Pinpoint the cell where the given text exists, returning its [x, y] midpoint coordinate. 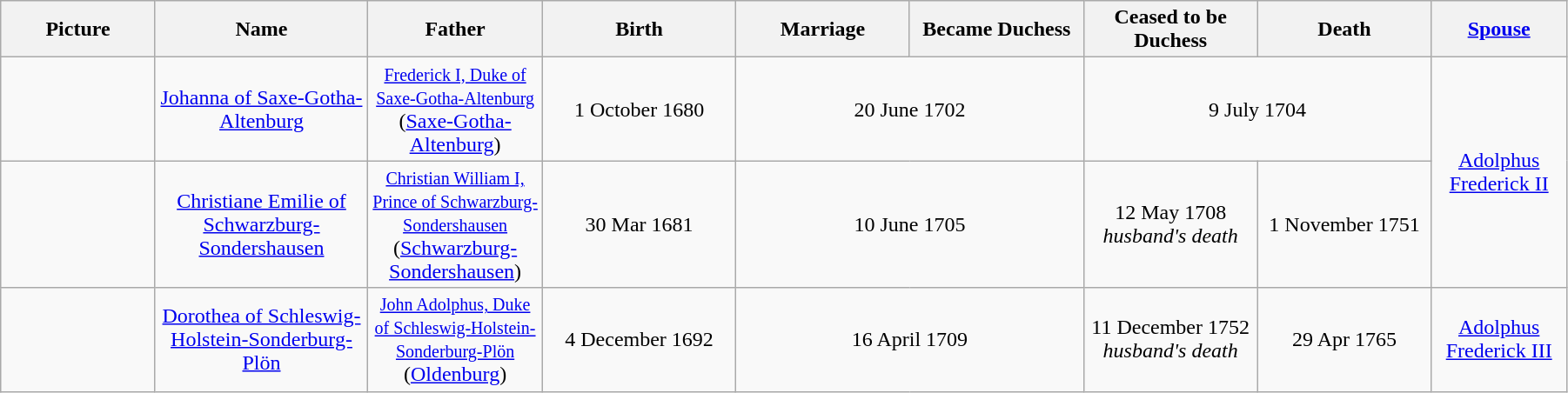
Dorothea of Schleswig-Holstein-Sonderburg-Plön [261, 339]
Adolphus Frederick III [1499, 339]
Spouse [1499, 30]
9 July 1704 [1257, 110]
10 June 1705 [910, 224]
Johanna of Saxe-Gotha-Altenburg [261, 110]
16 April 1709 [910, 339]
Birth [640, 30]
30 Mar 1681 [640, 224]
4 December 1692 [640, 339]
Marriage [823, 30]
Ceased to be Duchess [1170, 30]
Adolphus Frederick II [1499, 172]
20 June 1702 [910, 110]
Father [456, 30]
Frederick I, Duke of Saxe-Gotha-Altenburg (Saxe-Gotha-Altenburg) [456, 110]
Christiane Emilie of Schwarzburg-Sondershausen [261, 224]
Christian William I, Prince of Schwarzburg-Sondershausen (Schwarzburg-Sondershausen) [456, 224]
Death [1344, 30]
11 December 1752husband's death [1170, 339]
1 November 1751 [1344, 224]
Became Duchess [996, 30]
Picture [78, 30]
1 October 1680 [640, 110]
John Adolphus, Duke of Schleswig-Holstein-Sonderburg-Plön (Oldenburg) [456, 339]
12 May 1708husband's death [1170, 224]
29 Apr 1765 [1344, 339]
Name [261, 30]
